Locate the cell with the specified text and output its [x, y] center coordinate. 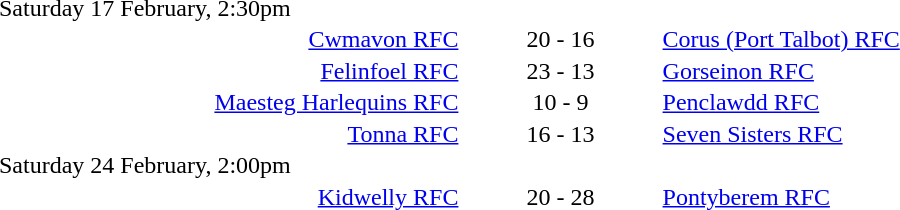
10 - 9 [560, 103]
16 - 13 [560, 134]
20 - 16 [560, 39]
23 - 13 [560, 71]
